For the text-containing cell, return its midpoint in [x, y] coordinate format. 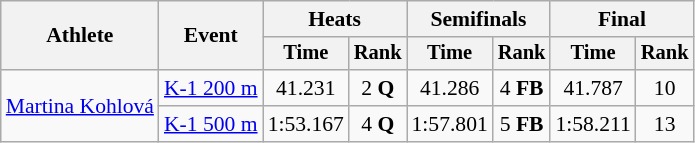
41.286 [449, 88]
Heats [335, 19]
41.787 [592, 88]
Martina Kohlová [80, 106]
K-1 500 m [211, 124]
K-1 200 m [211, 88]
2 Q [378, 88]
1:58.211 [592, 124]
4 FB [522, 88]
1:53.167 [306, 124]
10 [665, 88]
41.231 [306, 88]
5 FB [522, 124]
4 Q [378, 124]
Event [211, 36]
13 [665, 124]
Semifinals [478, 19]
Final [622, 19]
1:57.801 [449, 124]
Athlete [80, 36]
